Provide the (X, Y) coordinate of the cell's center where the given text is located.  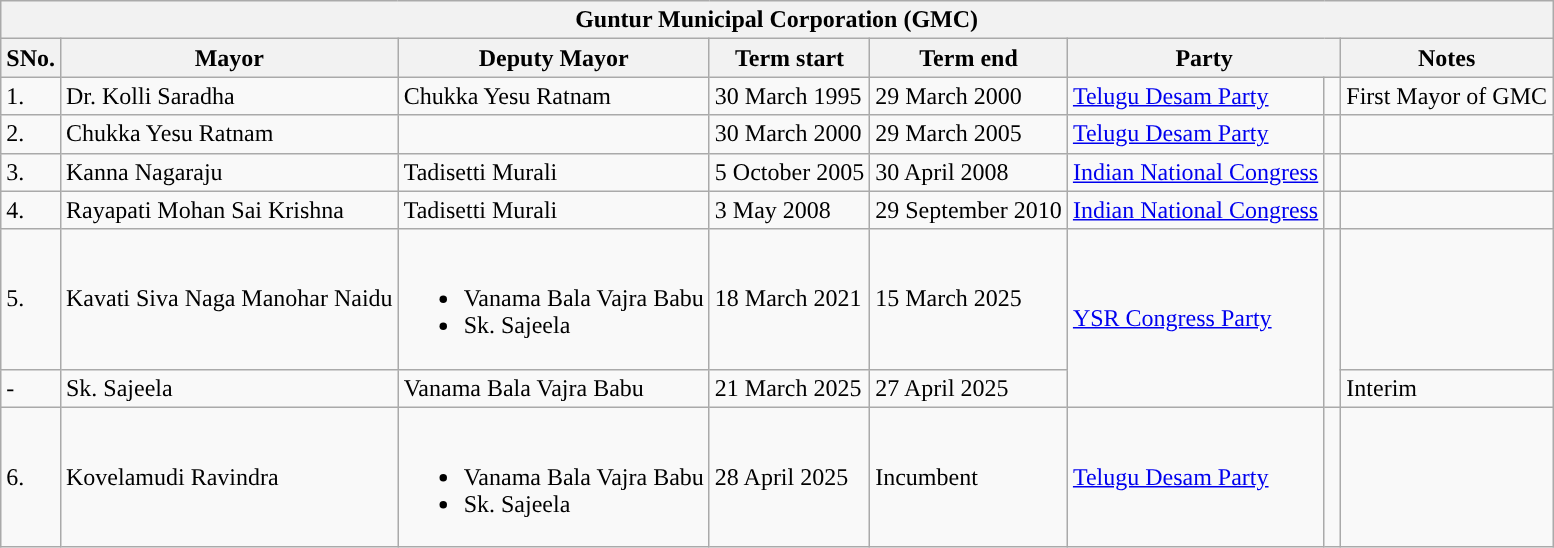
YSR Congress Party (1195, 318)
Party (1204, 58)
Incumbent (969, 477)
28 April 2025 (789, 477)
29 March 2005 (969, 134)
29 September 2010 (969, 210)
Kanna Nagaraju (229, 172)
First Mayor of GMC (1447, 96)
3 May 2008 (789, 210)
Deputy Mayor (554, 58)
SNo. (31, 58)
Mayor (229, 58)
27 April 2025 (969, 388)
Term start (789, 58)
5 October 2005 (789, 172)
Rayapati Mohan Sai Krishna (229, 210)
5. (31, 299)
18 March 2021 (789, 299)
21 March 2025 (789, 388)
2. (31, 134)
Kovelamudi Ravindra (229, 477)
Term end (969, 58)
6. (31, 477)
Dr. Kolli Saradha (229, 96)
29 March 2000 (969, 96)
Guntur Municipal Corporation (GMC) (777, 20)
Kavati Siva Naga Manohar Naidu (229, 299)
4. (31, 210)
Interim (1447, 388)
Vanama Bala Vajra Babu (554, 388)
- (31, 388)
30 March 1995 (789, 96)
30 April 2008 (969, 172)
15 March 2025 (969, 299)
Sk. Sajeela (229, 388)
3. (31, 172)
30 March 2000 (789, 134)
Notes (1447, 58)
1. (31, 96)
